Return (x, y) of the center of cell containing provided text 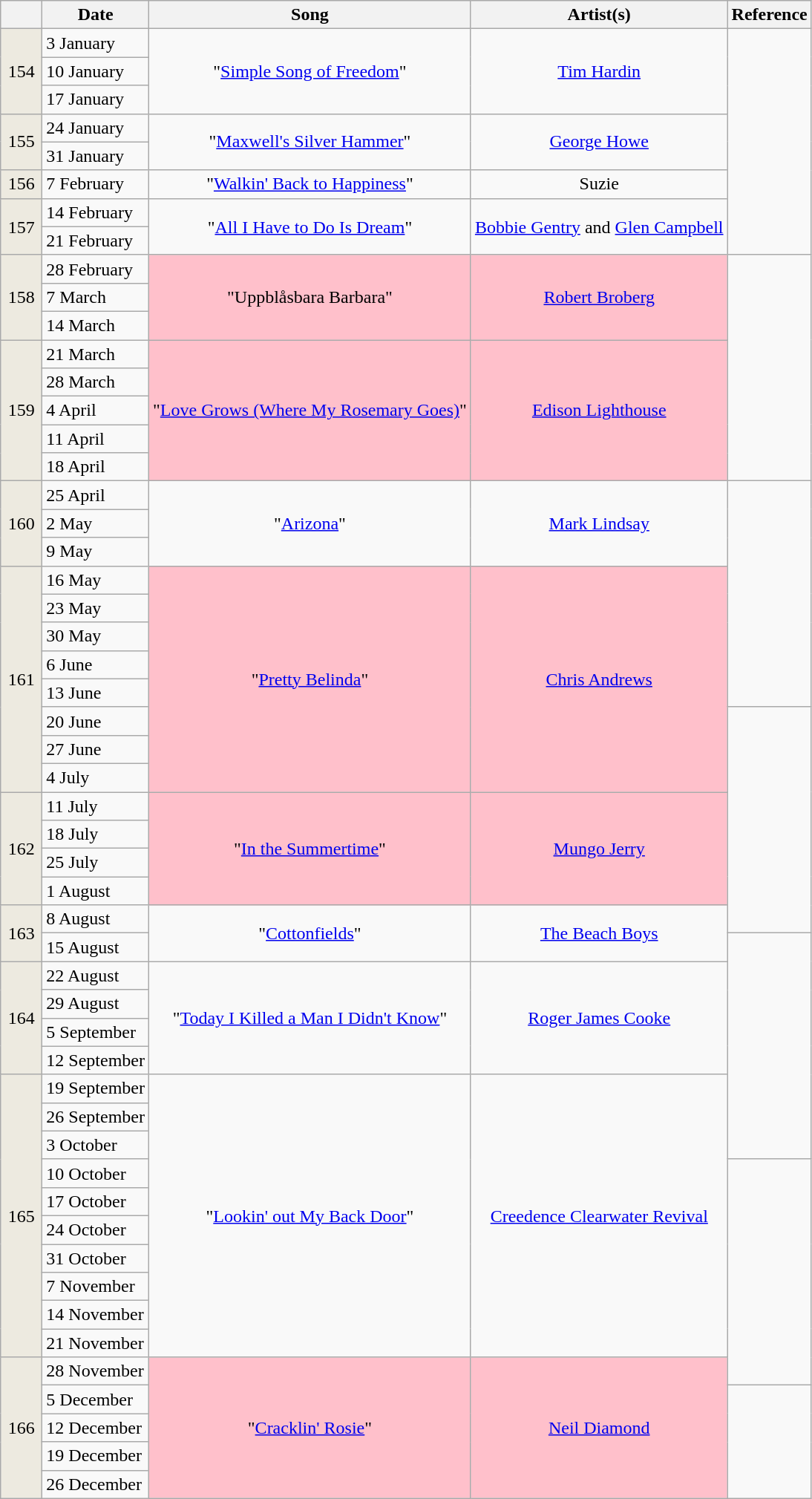
14 March (96, 325)
7 November (96, 1287)
18 April (96, 467)
162 (22, 848)
19 December (96, 1456)
Neil Diamond (599, 1428)
157 (22, 226)
George Howe (599, 142)
22 August (96, 976)
5 December (96, 1400)
Suzie (599, 184)
27 June (96, 749)
165 (22, 1216)
163 (22, 933)
30 May (96, 636)
Date (96, 15)
Edison Lighthouse (599, 411)
12 September (96, 1060)
2 May (96, 523)
18 July (96, 835)
25 July (96, 863)
9 May (96, 552)
Reference (769, 15)
154 (22, 71)
159 (22, 411)
17 October (96, 1201)
11 April (96, 439)
20 June (96, 721)
21 November (96, 1343)
155 (22, 142)
4 April (96, 411)
29 August (96, 1004)
24 January (96, 128)
17 January (96, 99)
"Walkin' Back to Happiness" (310, 184)
28 February (96, 269)
8 August (96, 919)
15 August (96, 947)
Song (310, 15)
"Uppblåsbara Barbara" (310, 297)
28 November (96, 1371)
6 June (96, 664)
164 (22, 1018)
5 September (96, 1032)
"Arizona" (310, 523)
3 January (96, 43)
14 February (96, 212)
161 (22, 679)
"Lookin' out My Back Door" (310, 1216)
158 (22, 297)
31 October (96, 1258)
"Love Grows (Where My Rosemary Goes)" (310, 411)
26 December (96, 1484)
Artist(s) (599, 15)
14 November (96, 1315)
"Simple Song of Freedom" (310, 71)
21 March (96, 354)
166 (22, 1428)
19 September (96, 1088)
4 July (96, 777)
"Pretty Belinda" (310, 679)
28 March (96, 382)
10 October (96, 1173)
Roger James Cooke (599, 1018)
Robert Broberg (599, 297)
Mark Lindsay (599, 523)
13 June (96, 693)
Tim Hardin (599, 71)
7 February (96, 184)
Mungo Jerry (599, 848)
Chris Andrews (599, 679)
16 May (96, 580)
The Beach Boys (599, 933)
"Cottonfields" (310, 933)
31 January (96, 156)
1 August (96, 891)
"In the Summertime" (310, 848)
23 May (96, 608)
"Cracklin' Rosie" (310, 1428)
7 March (96, 297)
"All I Have to Do Is Dream" (310, 226)
11 July (96, 806)
"Today I Killed a Man I Didn't Know" (310, 1018)
25 April (96, 495)
21 February (96, 241)
160 (22, 523)
24 October (96, 1229)
"Maxwell's Silver Hammer" (310, 142)
156 (22, 184)
3 October (96, 1145)
Bobbie Gentry and Glen Campbell (599, 226)
26 September (96, 1117)
10 January (96, 71)
Creedence Clearwater Revival (599, 1216)
12 December (96, 1428)
